Detect which cell encompasses the target text, then output its (x, y) center coordinate. 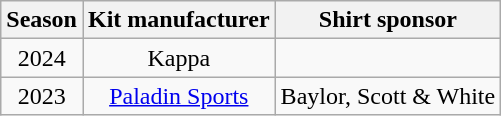
Season (42, 20)
Paladin Sports (178, 96)
Kappa (178, 58)
Kit manufacturer (178, 20)
2023 (42, 96)
Shirt sponsor (388, 20)
Baylor, Scott & White (388, 96)
2024 (42, 58)
